Locate the cell with the specified text and output its [x, y] center coordinate. 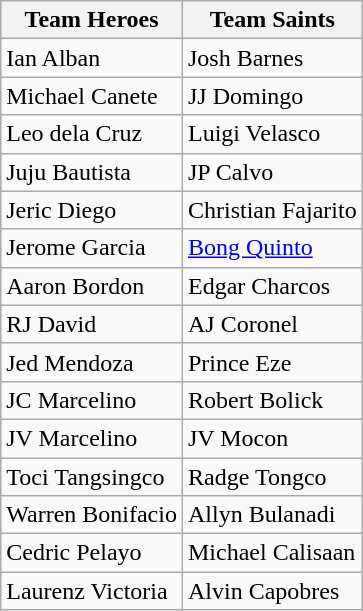
Radge Tongco [272, 477]
JV Marcelino [92, 438]
Warren Bonifacio [92, 515]
Team Heroes [92, 20]
Bong Quinto [272, 248]
Jed Mendoza [92, 362]
AJ Coronel [272, 324]
Prince Eze [272, 362]
Laurenz Victoria [92, 591]
Alvin Capobres [272, 591]
Juju Bautista [92, 172]
Team Saints [272, 20]
JV Mocon [272, 438]
Allyn Bulanadi [272, 515]
Aaron Bordon [92, 286]
Christian Fajarito [272, 210]
JP Calvo [272, 172]
Jerome Garcia [92, 248]
Jeric Diego [92, 210]
Luigi Velasco [272, 134]
Cedric Pelayo [92, 553]
Michael Calisaan [272, 553]
JJ Domingo [272, 96]
Robert Bolick [272, 400]
Edgar Charcos [272, 286]
Michael Canete [92, 96]
Ian Alban [92, 58]
Josh Barnes [272, 58]
JC Marcelino [92, 400]
Toci Tangsingco [92, 477]
RJ David [92, 324]
Leo dela Cruz [92, 134]
